From the cell containing the given text, extract its center point as (x, y) coordinate. 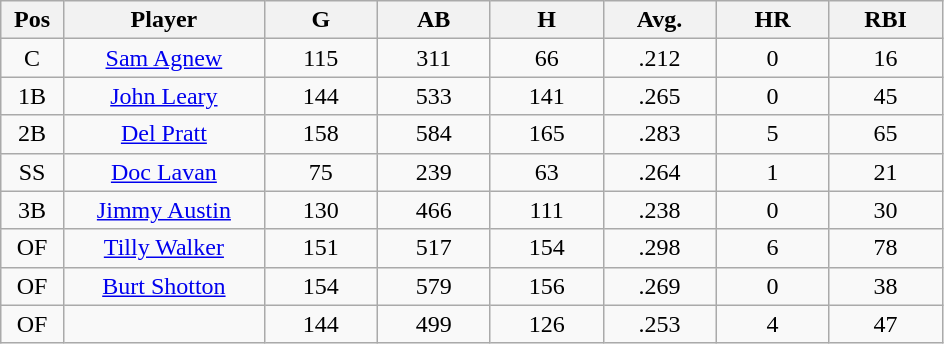
Avg. (660, 20)
1 (772, 172)
RBI (886, 20)
78 (886, 248)
65 (886, 134)
466 (434, 210)
Player (164, 20)
239 (434, 172)
.298 (660, 248)
45 (886, 96)
John Leary (164, 96)
151 (320, 248)
Del Pratt (164, 134)
.253 (660, 324)
126 (546, 324)
16 (886, 58)
HR (772, 20)
156 (546, 286)
158 (320, 134)
G (320, 20)
499 (434, 324)
AB (434, 20)
579 (434, 286)
30 (886, 210)
Doc Lavan (164, 172)
Tilly Walker (164, 248)
.238 (660, 210)
Burt Shotton (164, 286)
5 (772, 134)
584 (434, 134)
.265 (660, 96)
141 (546, 96)
115 (320, 58)
3B (32, 210)
21 (886, 172)
.283 (660, 134)
Pos (32, 20)
.264 (660, 172)
.269 (660, 286)
111 (546, 210)
.212 (660, 58)
311 (434, 58)
C (32, 58)
2B (32, 134)
1B (32, 96)
47 (886, 324)
130 (320, 210)
533 (434, 96)
H (546, 20)
66 (546, 58)
Sam Agnew (164, 58)
Jimmy Austin (164, 210)
517 (434, 248)
38 (886, 286)
6 (772, 248)
4 (772, 324)
SS (32, 172)
75 (320, 172)
63 (546, 172)
165 (546, 134)
